Search for the cell housing the specified text and yield its [X, Y] center coordinate. 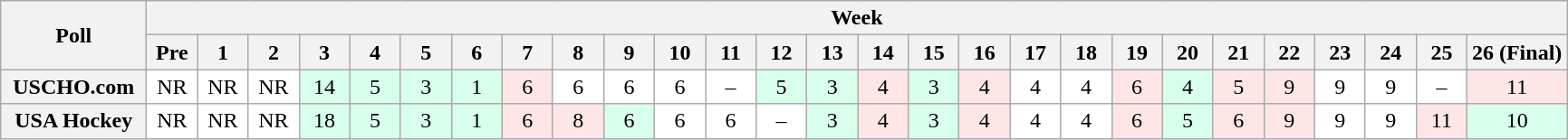
22 [1289, 52]
12 [782, 52]
17 [1035, 52]
Week [857, 18]
7 [527, 52]
21 [1238, 52]
13 [832, 52]
USA Hockey [74, 121]
19 [1137, 52]
23 [1340, 52]
15 [934, 52]
2 [274, 52]
25 [1441, 52]
16 [985, 52]
Poll [74, 35]
26 (Final) [1516, 52]
20 [1188, 52]
24 [1390, 52]
Pre [172, 52]
USCHO.com [74, 87]
